Pinpoint the cell where the given text exists, returning its (x, y) midpoint coordinate. 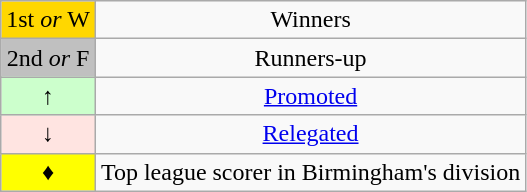
↑ (48, 96)
Promoted (310, 96)
↓ (48, 134)
Winners (310, 20)
2nd or F (48, 58)
♦ (48, 172)
1st or W (48, 20)
Top league scorer in Birmingham's division (310, 172)
Runners-up (310, 58)
Relegated (310, 134)
